For the text-containing cell, return its midpoint in [X, Y] coordinate format. 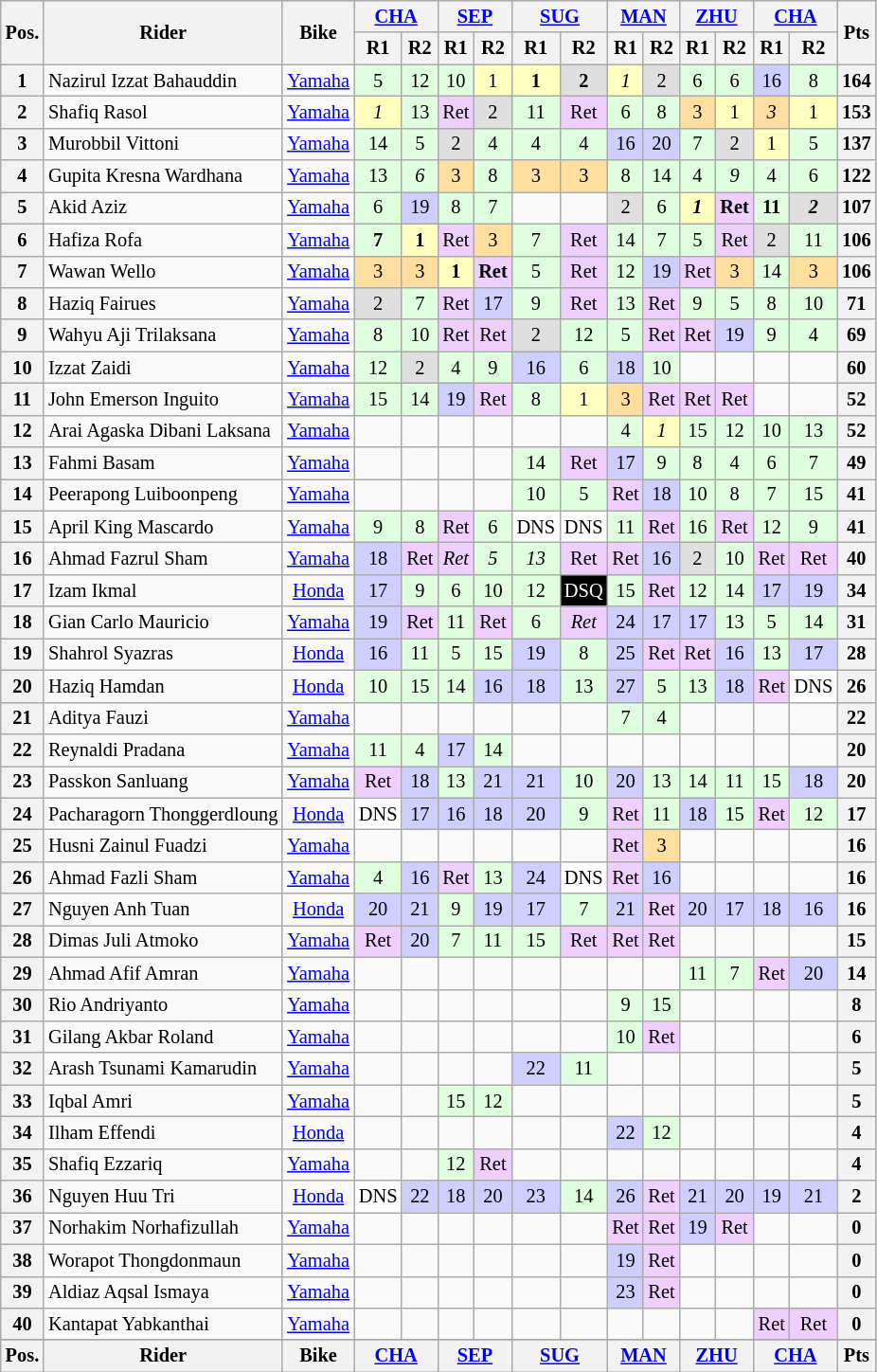
Fahmi Basam [163, 463]
122 [856, 176]
69 [856, 335]
Gupita Kresna Wardhana [163, 176]
107 [856, 208]
36 [23, 1197]
April King Mascardo [163, 527]
Ahmad Afif Amran [163, 973]
Shafiq Rasol [163, 112]
164 [856, 81]
Passkon Sanluang [163, 782]
29 [23, 973]
60 [856, 368]
Shahrol Syazras [163, 654]
Gian Carlo Mauricio [163, 623]
Wahyu Aji Trilaksana [163, 335]
38 [23, 1260]
Rio Andriyanto [163, 1005]
Arash Tsunami Kamarudin [163, 1069]
Ahmad Fazrul Sham [163, 558]
Nazirul Izzat Bahauddin [163, 81]
Husni Zainul Fuadzi [163, 845]
Arai Agaska Dibani Laksana [163, 431]
Norhakim Norhafizullah [163, 1228]
30 [23, 1005]
Izam Ikmal [163, 590]
137 [856, 144]
Worapot Thongdonmaun [163, 1260]
Akid Aziz [163, 208]
Ilham Effendi [163, 1132]
49 [856, 463]
Hafiza Rofa [163, 240]
32 [23, 1069]
Aldiaz Aqsal Ismaya [163, 1292]
37 [23, 1228]
Nguyen Anh Tuan [163, 910]
153 [856, 112]
Ahmad Fazli Sham [163, 877]
39 [23, 1292]
35 [23, 1164]
Haziq Hamdan [163, 686]
Wawan Wello [163, 272]
71 [856, 303]
Peerapong Luiboonpeng [163, 495]
Iqbal Amri [163, 1101]
Reynaldi Pradana [163, 749]
Dimas Juli Atmoko [163, 941]
Pacharagorn Thonggerdloung [163, 814]
Nguyen Huu Tri [163, 1197]
John Emerson Inguito [163, 399]
Haziq Fairues [163, 303]
Murobbil Vittoni [163, 144]
Gilang Akbar Roland [163, 1037]
33 [23, 1101]
Aditya Fauzi [163, 718]
Kantapat Yabkanthai [163, 1324]
Izzat Zaidi [163, 368]
DSQ [583, 590]
Shafiq Ezzariq [163, 1164]
